Search for the cell housing the specified text and yield its [x, y] center coordinate. 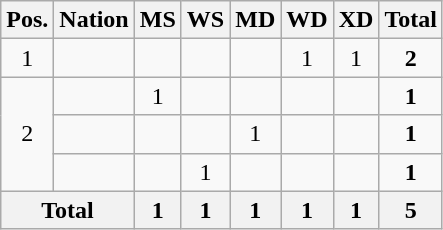
MD [256, 20]
XD [356, 20]
MS [158, 20]
5 [411, 210]
WD [307, 20]
WS [205, 20]
Nation [94, 20]
Pos. [28, 20]
